Return (X, Y) of the center of cell containing provided text 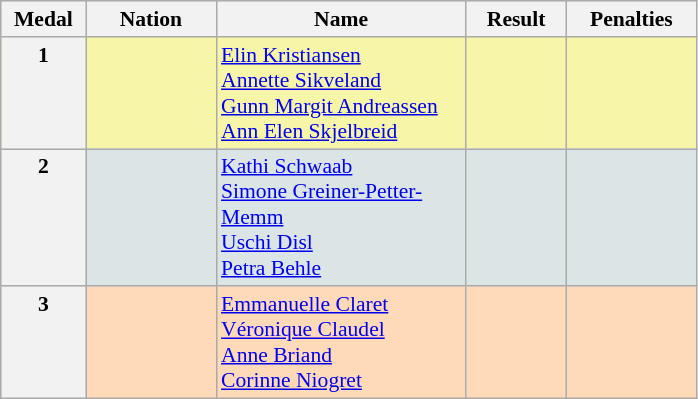
Elin KristiansenAnnette SikvelandGunn Margit AndreassenAnn Elen Skjelbreid (341, 93)
Medal (44, 19)
Nation (151, 19)
1 (44, 93)
Emmanuelle ClaretVéronique ClaudelAnne BriandCorinne Niogret (341, 343)
Result (516, 19)
2 (44, 218)
Kathi SchwaabSimone Greiner-Petter-MemmUschi DislPetra Behle (341, 218)
3 (44, 343)
Penalties (631, 19)
Name (341, 19)
